Return the (x, y) coordinate for the center point of the cell that contains the specified text.  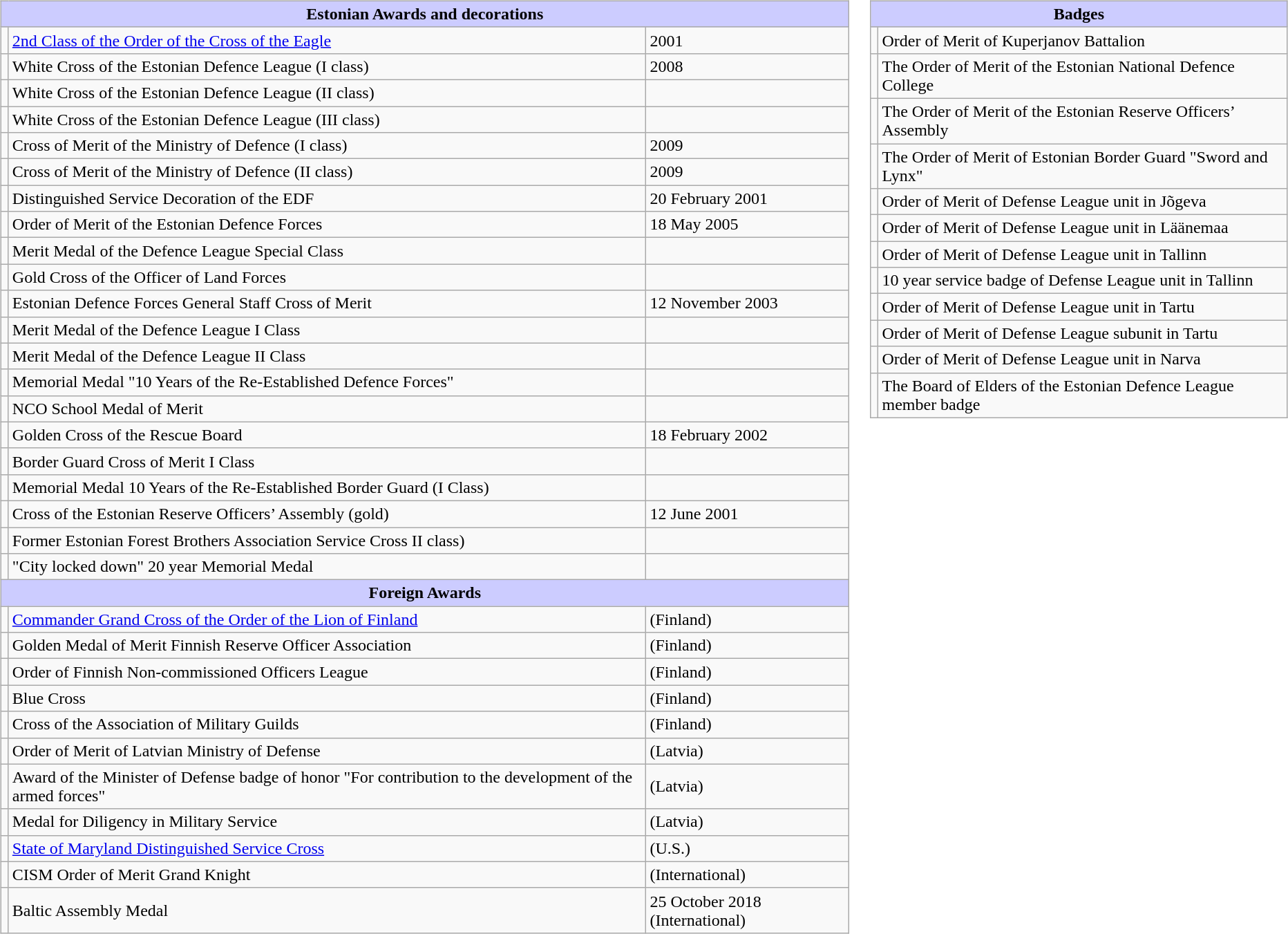
Order of Merit of Latvian Ministry of Defense (328, 751)
Memorial Medal "10 Years of the Re-Established Defence Forces" (328, 382)
Merit Medal of the Defence League II Class (328, 356)
Order of Merit of Kuperjanov Battalion (1083, 40)
Golden Cross of the Rescue Board (328, 435)
Distinguished Service Decoration of the EDF (328, 198)
The Board of Elders of the Estonian Defence League member badge (1083, 395)
Cross of the Association of Military Guilds (328, 725)
2nd Class of the Order of the Cross of the Eagle (328, 40)
12 June 2001 (748, 514)
Award of the Minister of Defense badge of honor "For contribution to the development of the armed forces" (328, 787)
Baltic Assembly Medal (328, 910)
Badges (1079, 14)
Order of Merit of Defense League unit in Tartu (1083, 307)
NCO School Medal of Merit (328, 409)
Merit Medal of the Defence League I Class (328, 330)
The Order of Merit of the Estonian Reserve Officers’ Assembly (1083, 120)
(International) (748, 875)
2001 (748, 40)
Medal for Diligency in Military Service (328, 822)
State of Maryland Distinguished Service Cross (328, 848)
Cross of Merit of the Ministry of Defence (II class) (328, 172)
Former Estonian Forest Brothers Association Service Cross II class) (328, 540)
Gold Cross of the Officer of Land Forces (328, 277)
18 February 2002 (748, 435)
12 November 2003 (748, 303)
Golden Medal of Merit Finnish Reserve Officer Association (328, 646)
The Order of Merit of Estonian Border Guard "Sword and Lynx" (1083, 166)
Foreign Awards (424, 593)
Order of Merit of Defense League unit in Tallinn (1083, 254)
Order of Finnish Non-commissioned Officers League (328, 672)
10 year service badge of Defense League unit in Tallinn (1083, 281)
Order of Merit of Defense League unit in Jõgeva (1083, 202)
White Cross of the Estonian Defence League (III class) (328, 120)
White Cross of the Estonian Defence League (I class) (328, 66)
Merit Medal of the Defence League Special Class (328, 251)
"City locked down" 20 year Memorial Medal (328, 567)
18 May 2005 (748, 225)
White Cross of the Estonian Defence League (II class) (328, 93)
20 February 2001 (748, 198)
Cross of the Estonian Reserve Officers’ Assembly (gold) (328, 514)
The Order of Merit of the Estonian National Defence College (1083, 76)
Cross of Merit of the Ministry of Defence (I class) (328, 146)
25 October 2018 (International) (748, 910)
Memorial Medal 10 Years of the Re-Established Border Guard (I Class) (328, 487)
Order of Merit of the Estonian Defence Forces (328, 225)
Order of Merit of Defense League unit in Narva (1083, 359)
Estonian Awards and decorations (424, 14)
Blue Cross (328, 698)
CISM Order of Merit Grand Knight (328, 875)
Estonian Defence Forces General Staff Cross of Merit (328, 303)
Order of Merit of Defense League unit in Läänemaa (1083, 228)
(U.S.) (748, 848)
Border Guard Cross of Merit I Class (328, 461)
2008 (748, 66)
Commander Grand Cross of the Order of the Lion of Finland (328, 619)
Order of Merit of Defense League subunit in Tartu (1083, 333)
